For the text-containing cell, return its midpoint in (X, Y) coordinate format. 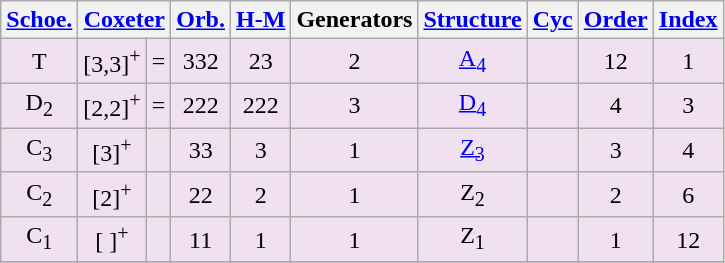
23 (261, 62)
T (40, 62)
Cyc (552, 20)
332 (201, 62)
11 (201, 240)
H-M (261, 20)
A4 (472, 62)
[ ]+ (112, 240)
33 (201, 150)
6 (688, 194)
Orb. (201, 20)
[3]+ (112, 150)
[3,3]+ (112, 62)
Z2 (472, 194)
C2 (40, 194)
Z1 (472, 240)
[2,2]+ (112, 106)
D4 (472, 106)
Coxeter (124, 20)
Schoe. (40, 20)
Generators (354, 20)
Structure (472, 20)
[2]+ (112, 194)
C3 (40, 150)
Order (616, 20)
22 (201, 194)
C1 (40, 240)
Z3 (472, 150)
Index (688, 20)
D2 (40, 106)
